From the cell containing the given text, extract its center point as (x, y) coordinate. 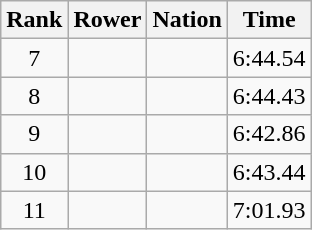
7 (34, 58)
6:43.44 (269, 172)
10 (34, 172)
Time (269, 20)
11 (34, 210)
Rank (34, 20)
7:01.93 (269, 210)
Rower (108, 20)
9 (34, 134)
Nation (187, 20)
8 (34, 96)
6:44.43 (269, 96)
6:42.86 (269, 134)
6:44.54 (269, 58)
